Return (x, y) of the center of cell containing provided text 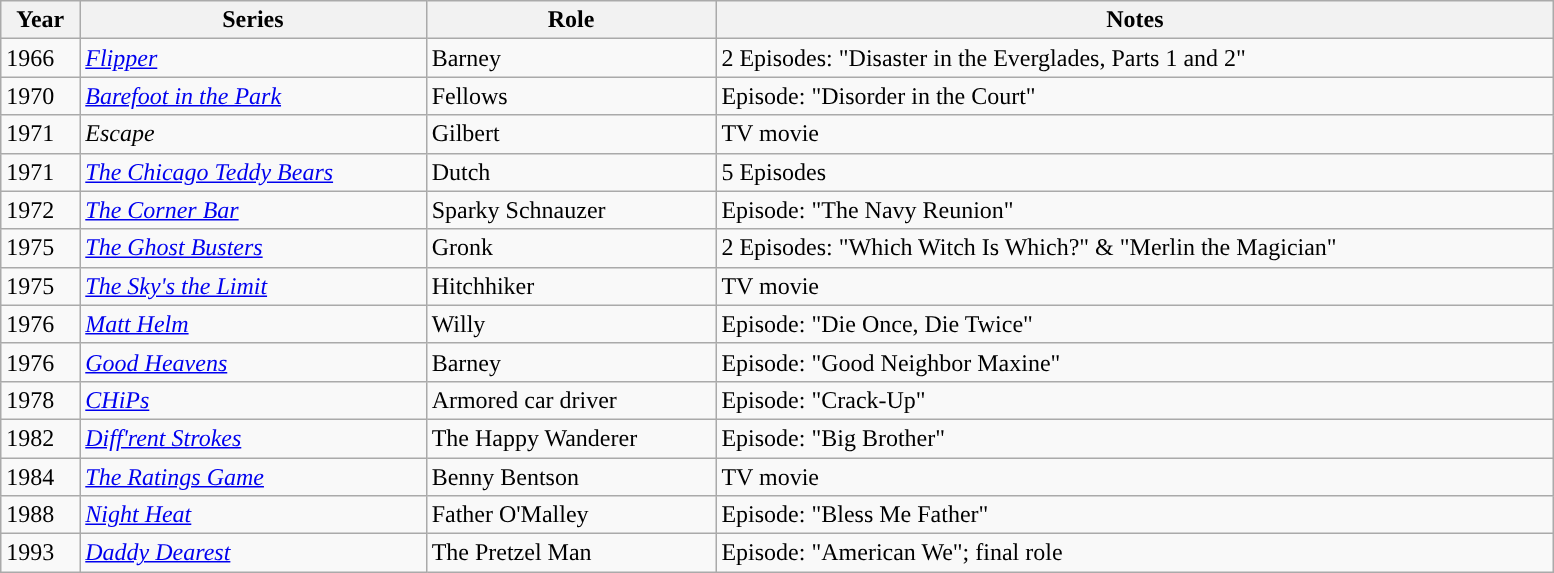
Benny Bentson (571, 477)
2 Episodes: "Which Witch Is Which?" & "Merlin the Magician" (1135, 248)
Escape (253, 134)
Hitchhiker (571, 286)
5 Episodes (1135, 172)
Notes (1135, 20)
1988 (40, 515)
Sparky Schnauzer (571, 210)
Good Heavens (253, 362)
Series (253, 20)
Episode: "The Navy Reunion" (1135, 210)
Flipper (253, 58)
Episode: "Disorder in the Court" (1135, 96)
1970 (40, 96)
Episode: "Good Neighbor Maxine" (1135, 362)
Year (40, 20)
Gronk (571, 248)
The Chicago Teddy Bears (253, 172)
1982 (40, 438)
Diff'rent Strokes (253, 438)
Daddy Dearest (253, 553)
Episode: "Crack-Up" (1135, 400)
The Corner Bar (253, 210)
Episode: "American We"; final role (1135, 553)
Matt Helm (253, 324)
2 Episodes: "Disaster in the Everglades, Parts 1 and 2" (1135, 58)
Barefoot in the Park (253, 96)
The Ratings Game (253, 477)
Willy (571, 324)
1972 (40, 210)
Episode: "Big Brother" (1135, 438)
Night Heat (253, 515)
Episode: "Bless Me Father" (1135, 515)
Role (571, 20)
Fellows (571, 96)
The Pretzel Man (571, 553)
1984 (40, 477)
1966 (40, 58)
CHiPs (253, 400)
1978 (40, 400)
Episode: "Die Once, Die Twice" (1135, 324)
Armored car driver (571, 400)
The Sky's the Limit (253, 286)
1993 (40, 553)
The Ghost Busters (253, 248)
Gilbert (571, 134)
Father O'Malley (571, 515)
Dutch (571, 172)
The Happy Wanderer (571, 438)
